Extract the [X, Y] coordinate from the center of the cell holding the provided text.  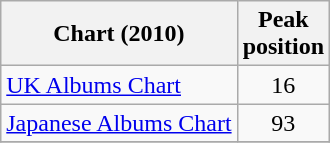
Japanese Albums Chart [119, 123]
16 [283, 85]
Chart (2010) [119, 34]
UK Albums Chart [119, 85]
Peakposition [283, 34]
93 [283, 123]
